For the text-containing cell, return its midpoint in [X, Y] coordinate format. 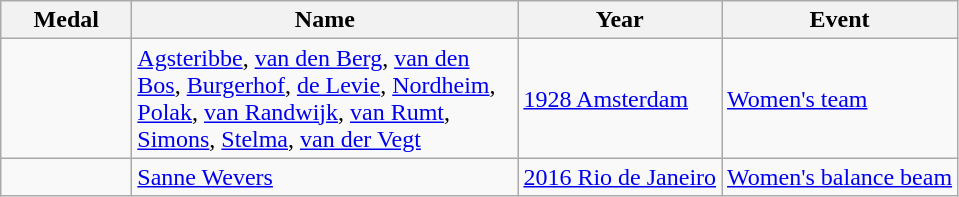
2016 Rio de Janeiro [620, 177]
1928 Amsterdam [620, 98]
Agsteribbe, van den Berg, van den Bos, Burgerhof, de Levie, Nordheim, Polak, van Randwijk, van Rumt, Simons, Stelma, van der Vegt [325, 98]
Women's team [840, 98]
Year [620, 20]
Name [325, 20]
Event [840, 20]
Sanne Wevers [325, 177]
Medal [66, 20]
Women's balance beam [840, 177]
